Pinpoint the cell where the given text exists, returning its [X, Y] midpoint coordinate. 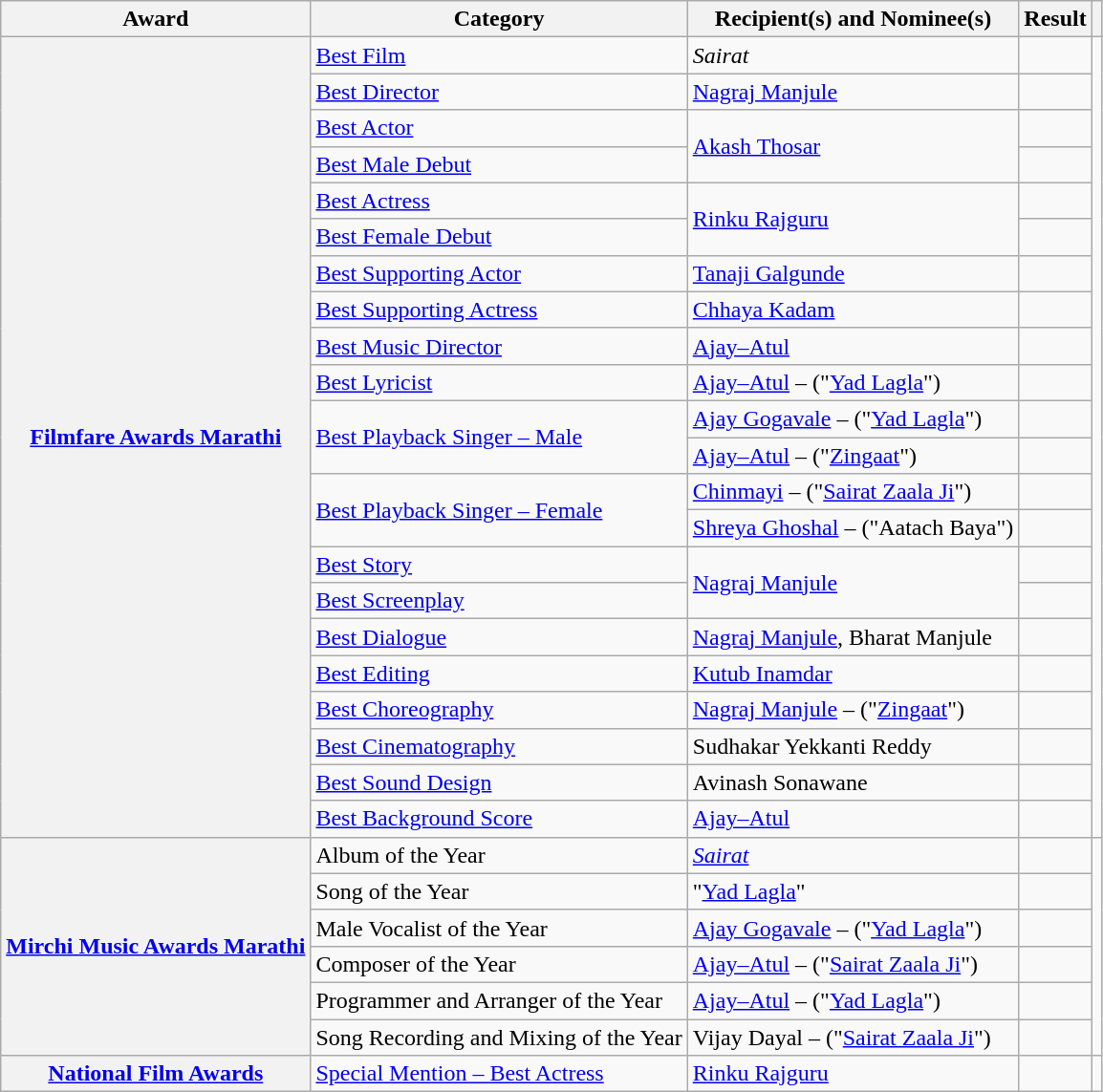
Best Playback Singer – Male [499, 437]
Best Sound Design [499, 782]
Shreya Ghoshal – ("Aatach Baya") [853, 528]
Album of the Year [499, 855]
Male Vocalist of the Year [499, 928]
Special Mention – Best Actress [499, 1074]
Best Film [499, 55]
Ajay–Atul – ("Zingaat") [853, 456]
Akash Thosar [853, 146]
Nagraj Manjule – ("Zingaat") [853, 710]
Best Supporting Actor [499, 273]
Best Background Score [499, 819]
Nagraj Manjule, Bharat Manjule [853, 637]
Best Supporting Actress [499, 310]
Best Male Debut [499, 164]
Chinmayi – ("Sairat Zaala Ji") [853, 492]
Award [156, 19]
Best Cinematography [499, 746]
Mirchi Music Awards Marathi [156, 946]
Song of the Year [499, 891]
Chhaya Kadam [853, 310]
Sudhakar Yekkanti Reddy [853, 746]
Best Story [499, 565]
Ajay–Atul – ("Sairat Zaala Ji") [853, 964]
Best Actor [499, 128]
Best Actress [499, 201]
Best Dialogue [499, 637]
Best Screenplay [499, 601]
Best Director [499, 92]
Filmfare Awards Marathi [156, 438]
Song Recording and Mixing of the Year [499, 1037]
Result [1055, 19]
"Yad Lagla" [853, 891]
Recipient(s) and Nominee(s) [853, 19]
Vijay Dayal – ("Sairat Zaala Ji") [853, 1037]
Best Music Director [499, 346]
Kutub Inamdar [853, 674]
Avinash Sonawane [853, 782]
Category [499, 19]
Best Editing [499, 674]
Best Playback Singer – Female [499, 510]
Best Female Debut [499, 237]
Composer of the Year [499, 964]
Best Lyricist [499, 382]
Tanaji Galgunde [853, 273]
Programmer and Arranger of the Year [499, 1000]
National Film Awards [156, 1074]
Best Choreography [499, 710]
